For the text-containing cell, return its midpoint in (X, Y) coordinate format. 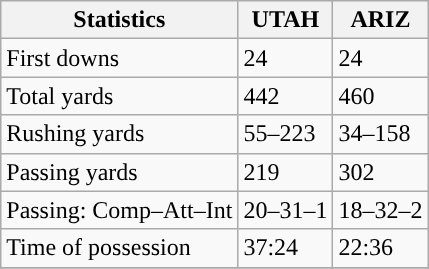
UTAH (286, 20)
18–32–2 (380, 210)
22:36 (380, 248)
Time of possession (120, 248)
Passing yards (120, 172)
ARIZ (380, 20)
302 (380, 172)
First downs (120, 58)
Passing: Comp–Att–Int (120, 210)
219 (286, 172)
20–31–1 (286, 210)
442 (286, 96)
460 (380, 96)
34–158 (380, 134)
Statistics (120, 20)
Rushing yards (120, 134)
55–223 (286, 134)
Total yards (120, 96)
37:24 (286, 248)
